For the text-containing cell, return its midpoint in (X, Y) coordinate format. 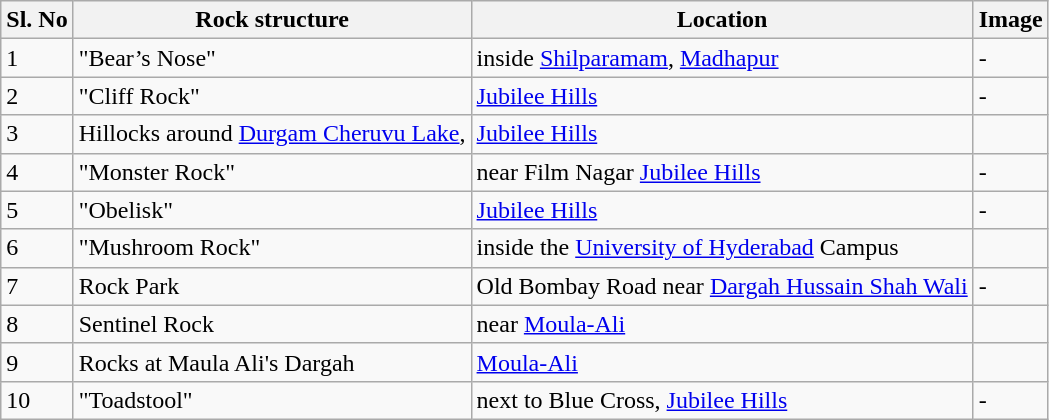
8 (37, 324)
Rocks at Maula Ali's Dargah (272, 362)
"Monster Rock" (272, 172)
Old Bombay Road near Dargah Hussain Shah Wali (722, 286)
9 (37, 362)
2 (37, 96)
Sl. No (37, 20)
"Toadstool" (272, 400)
"Obelisk" (272, 210)
Image (1010, 20)
inside Shilparamam, Madhapur (722, 58)
"Cliff Rock" (272, 96)
near Film Nagar Jubilee Hills (722, 172)
7 (37, 286)
"Mushroom Rock" (272, 248)
5 (37, 210)
3 (37, 134)
6 (37, 248)
Hillocks around Durgam Cheruvu Lake, (272, 134)
inside the University of Hyderabad Campus (722, 248)
10 (37, 400)
Location (722, 20)
1 (37, 58)
Moula-Ali (722, 362)
4 (37, 172)
Sentinel Rock (272, 324)
"Bear’s Nose" (272, 58)
next to Blue Cross, Jubilee Hills (722, 400)
near Moula-Ali (722, 324)
Rock Park (272, 286)
Rock structure (272, 20)
